Return the (x, y) coordinate for the center point of the cell that contains the specified text.  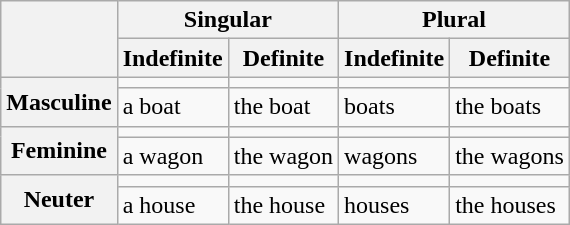
Plural (454, 20)
Feminine (59, 150)
the boats (510, 107)
the wagon (283, 156)
the houses (510, 205)
the boat (283, 107)
Neuter (59, 200)
a house (172, 205)
a boat (172, 107)
a wagon (172, 156)
houses (394, 205)
boats (394, 107)
wagons (394, 156)
Singular (228, 20)
the wagons (510, 156)
Masculine (59, 102)
the house (283, 205)
